Determine the (X, Y) coordinate at the center of the cell enclosing the given text.  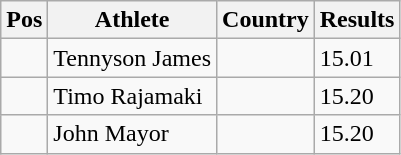
Tennyson James (132, 58)
Athlete (132, 20)
Pos (24, 20)
15.01 (357, 58)
Results (357, 20)
John Mayor (132, 134)
Country (266, 20)
Timo Rajamaki (132, 96)
